Pinpoint the cell where the given text exists, returning its (X, Y) midpoint coordinate. 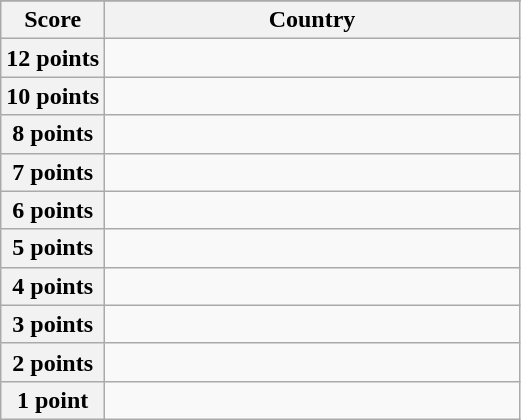
8 points (53, 134)
4 points (53, 286)
7 points (53, 172)
Score (53, 20)
2 points (53, 362)
3 points (53, 324)
6 points (53, 210)
12 points (53, 58)
1 point (53, 400)
Country (312, 20)
5 points (53, 248)
10 points (53, 96)
